Return [X, Y] of the center of cell containing provided text 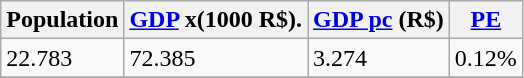
PE [486, 20]
Population [62, 20]
0.12% [486, 58]
72.385 [216, 58]
3.274 [379, 58]
GDP pc (R$) [379, 20]
22.783 [62, 58]
GDP x(1000 R$). [216, 20]
